Determine the (x, y) coordinate at the center of the cell enclosing the given text.  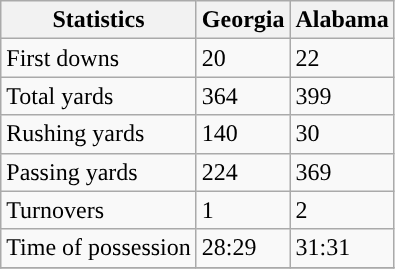
22 (342, 58)
224 (243, 172)
Time of possession (99, 248)
2 (342, 210)
31:31 (342, 248)
140 (243, 134)
20 (243, 58)
Total yards (99, 96)
369 (342, 172)
Passing yards (99, 172)
28:29 (243, 248)
First downs (99, 58)
Georgia (243, 20)
Alabama (342, 20)
1 (243, 210)
Statistics (99, 20)
364 (243, 96)
30 (342, 134)
Rushing yards (99, 134)
Turnovers (99, 210)
399 (342, 96)
